Provide the (x, y) coordinate of the cell's center where the given text is located.  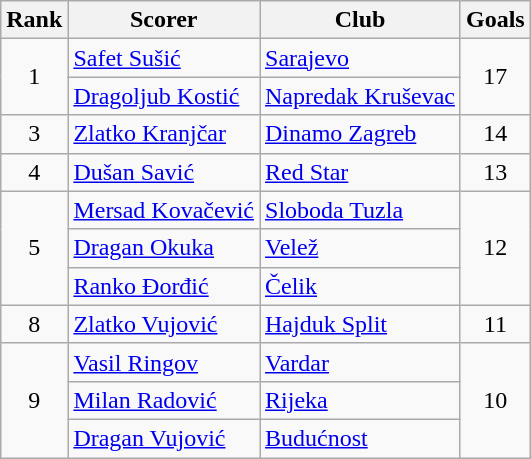
Rijeka (360, 400)
Dragan Okuka (164, 248)
Goals (495, 20)
Čelik (360, 286)
Budućnost (360, 438)
Zlatko Kranjčar (164, 134)
4 (34, 172)
13 (495, 172)
Safet Sušić (164, 58)
Club (360, 20)
14 (495, 134)
17 (495, 77)
Rank (34, 20)
Zlatko Vujović (164, 324)
Red Star (360, 172)
3 (34, 134)
Vasil Ringov (164, 362)
Velež (360, 248)
Napredak Kruševac (360, 96)
9 (34, 400)
8 (34, 324)
10 (495, 400)
Dinamo Zagreb (360, 134)
Dragoljub Kostić (164, 96)
Sarajevo (360, 58)
1 (34, 77)
11 (495, 324)
Dušan Savić (164, 172)
Hajduk Split (360, 324)
Ranko Đorđić (164, 286)
5 (34, 248)
12 (495, 248)
Vardar (360, 362)
Mersad Kovačević (164, 210)
Milan Radović (164, 400)
Scorer (164, 20)
Sloboda Tuzla (360, 210)
Dragan Vujović (164, 438)
